Capture the cell that displays the provided text and extract its (X, Y) central coordinate. 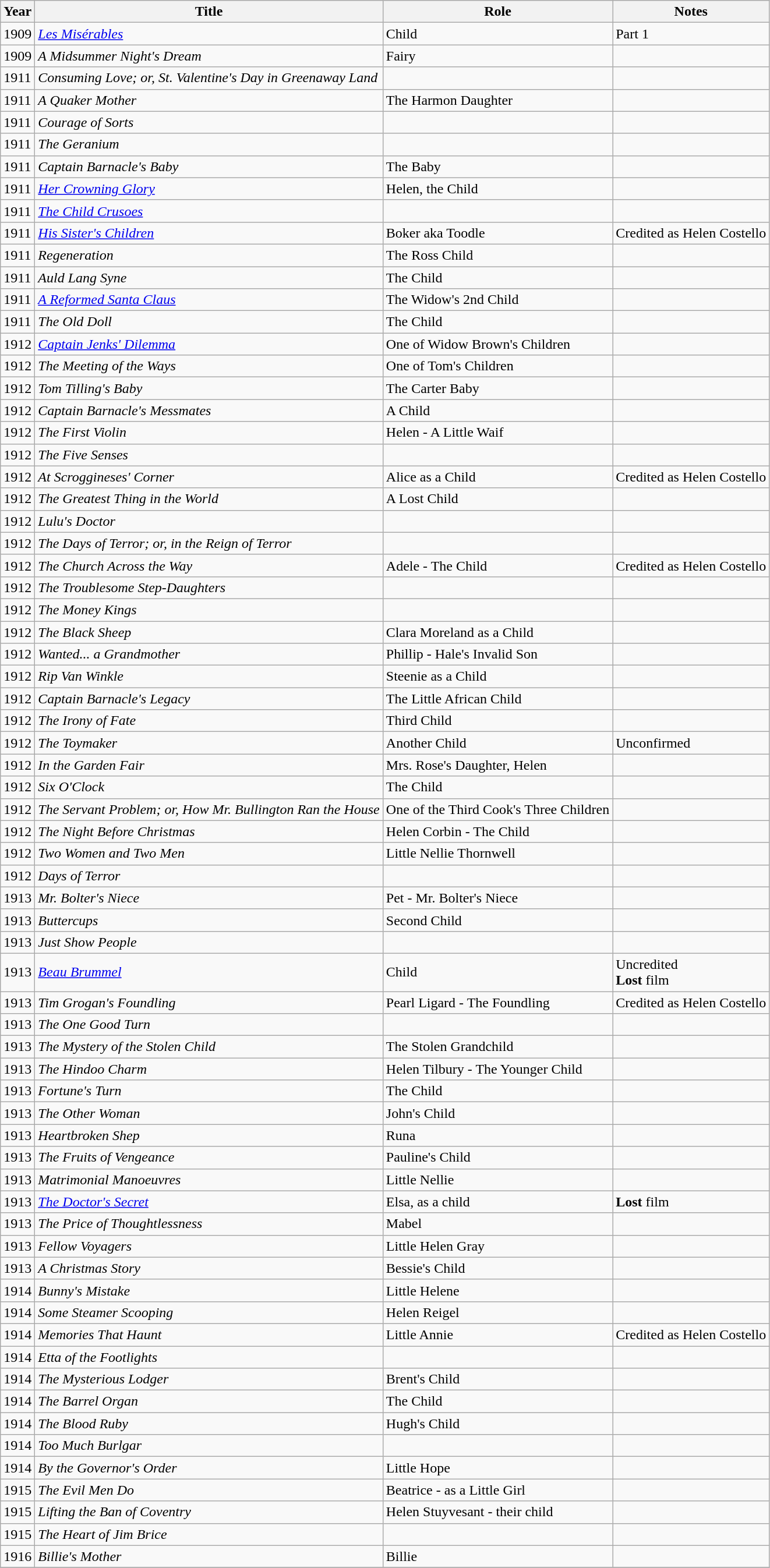
Helen Stuyvesant - their child (497, 1512)
Alice as a Child (497, 477)
Captain Jenks' Dilemma (209, 344)
Year (17, 12)
Consuming Love; or, St. Valentine's Day in Greenaway Land (209, 78)
Bessie's Child (497, 1268)
Elsa, as a child (497, 1202)
The Five Senses (209, 455)
The Black Sheep (209, 632)
The Widow's 2nd Child (497, 300)
Lulu's Doctor (209, 521)
The Baby (497, 167)
Memories That Haunt (209, 1335)
A Child (497, 410)
Third Child (497, 721)
One of the Third Cook's Three Children (497, 809)
The Meeting of the Ways (209, 366)
A Midsummer Night's Dream (209, 56)
Boker aka Toodle (497, 233)
Little Helene (497, 1290)
The Blood Ruby (209, 1424)
A Reformed Santa Claus (209, 300)
Steenie as a Child (497, 677)
The Carter Baby (497, 388)
Phillip - Hale's Invalid Son (497, 654)
Helen, the Child (497, 189)
A Quaker Mother (209, 100)
Another Child (497, 743)
The Greatest Thing in the World (209, 499)
Part 1 (691, 34)
Heartbroken Shep (209, 1135)
1916 (17, 1556)
Little Hope (497, 1468)
Pet - Mr. Bolter's Niece (497, 898)
Little Nellie Thornwell (497, 854)
Bunny's Mistake (209, 1290)
The Other Woman (209, 1113)
The Mysterious Lodger (209, 1379)
Notes (691, 12)
The Irony of Fate (209, 721)
At Scroggineses' Corner (209, 477)
Six O'Clock (209, 787)
The Church Across the Way (209, 565)
His Sister's Children (209, 233)
Captain Barnacle's Legacy (209, 699)
The Ross Child (497, 255)
The Days of Terror; or, in the Reign of Terror (209, 543)
Tim Grogan's Foundling (209, 1002)
Role (497, 12)
The Barrel Organ (209, 1401)
Helen Reigel (497, 1312)
Beau Brummel (209, 972)
Mrs. Rose's Daughter, Helen (497, 765)
Billie's Mother (209, 1556)
Little Helen Gray (497, 1246)
The Hindoo Charm (209, 1069)
Uncredited Lost film (691, 972)
John's Child (497, 1113)
The Child Crusoes (209, 211)
Les Misérables (209, 34)
The Servant Problem; or, How Mr. Bullington Ran the House (209, 809)
One of Tom's Children (497, 366)
The Stolen Grandchild (497, 1047)
Pauline's Child (497, 1158)
Captain Barnacle's Baby (209, 167)
Etta of the Footlights (209, 1357)
Days of Terror (209, 876)
The Doctor's Secret (209, 1202)
Just Show People (209, 942)
Rip Van Winkle (209, 677)
The Night Before Christmas (209, 831)
The Old Doll (209, 322)
The Evil Men Do (209, 1490)
The Fruits of Vengeance (209, 1158)
The Toymaker (209, 743)
Lost film (691, 1202)
The Little African Child (497, 699)
Second Child (497, 920)
Beatrice - as a Little Girl (497, 1490)
One of Widow Brown's Children (497, 344)
Unconfirmed (691, 743)
Title (209, 12)
Some Steamer Scooping (209, 1312)
Fairy (497, 56)
In the Garden Fair (209, 765)
The Geranium (209, 144)
Lifting the Ban of Coventry (209, 1512)
Fortune's Turn (209, 1091)
Hugh's Child (497, 1424)
Wanted... a Grandmother (209, 654)
Too Much Burlgar (209, 1446)
The Troublesome Step-Daughters (209, 587)
By the Governor's Order (209, 1468)
Fellow Voyagers (209, 1246)
Matrimonial Manoeuvres (209, 1180)
Auld Lang Syne (209, 278)
Her Crowning Glory (209, 189)
Captain Barnacle's Messmates (209, 410)
The First Violin (209, 433)
Two Women and Two Men (209, 854)
A Lost Child (497, 499)
Pearl Ligard - The Foundling (497, 1002)
Buttercups (209, 920)
Tom Tilling's Baby (209, 388)
The Money Kings (209, 610)
Courage of Sorts (209, 122)
The One Good Turn (209, 1025)
Regeneration (209, 255)
Runa (497, 1135)
Mr. Bolter's Niece (209, 898)
The Heart of Jim Brice (209, 1534)
Clara Moreland as a Child (497, 632)
Little Nellie (497, 1180)
Helen - A Little Waif (497, 433)
A Christmas Story (209, 1268)
The Harmon Daughter (497, 100)
Helen Tilbury - The Younger Child (497, 1069)
Brent's Child (497, 1379)
Adele - The Child (497, 565)
The Price of Thoughtlessness (209, 1224)
Little Annie (497, 1335)
Mabel (497, 1224)
The Mystery of the Stolen Child (209, 1047)
Billie (497, 1556)
Helen Corbin - The Child (497, 831)
